From the cell containing the given text, extract its center point as (X, Y) coordinate. 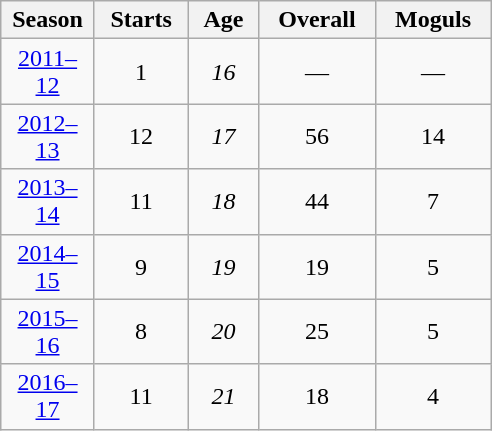
17 (224, 136)
Moguls (433, 20)
2014–15 (48, 266)
44 (317, 202)
9 (141, 266)
Age (224, 20)
21 (224, 396)
1 (141, 72)
14 (433, 136)
2011–12 (48, 72)
12 (141, 136)
Starts (141, 20)
2012–13 (48, 136)
2016–17 (48, 396)
16 (224, 72)
20 (224, 332)
4 (433, 396)
25 (317, 332)
2015–16 (48, 332)
Season (48, 20)
7 (433, 202)
2013–14 (48, 202)
56 (317, 136)
Overall (317, 20)
8 (141, 332)
